Extract the (X, Y) coordinate from the center of the cell holding the provided text.  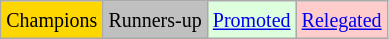
Champions (52, 20)
Relegated (342, 20)
Runners-up (155, 20)
Promoted (252, 20)
